Detect which cell encompasses the target text, then output its [X, Y] center coordinate. 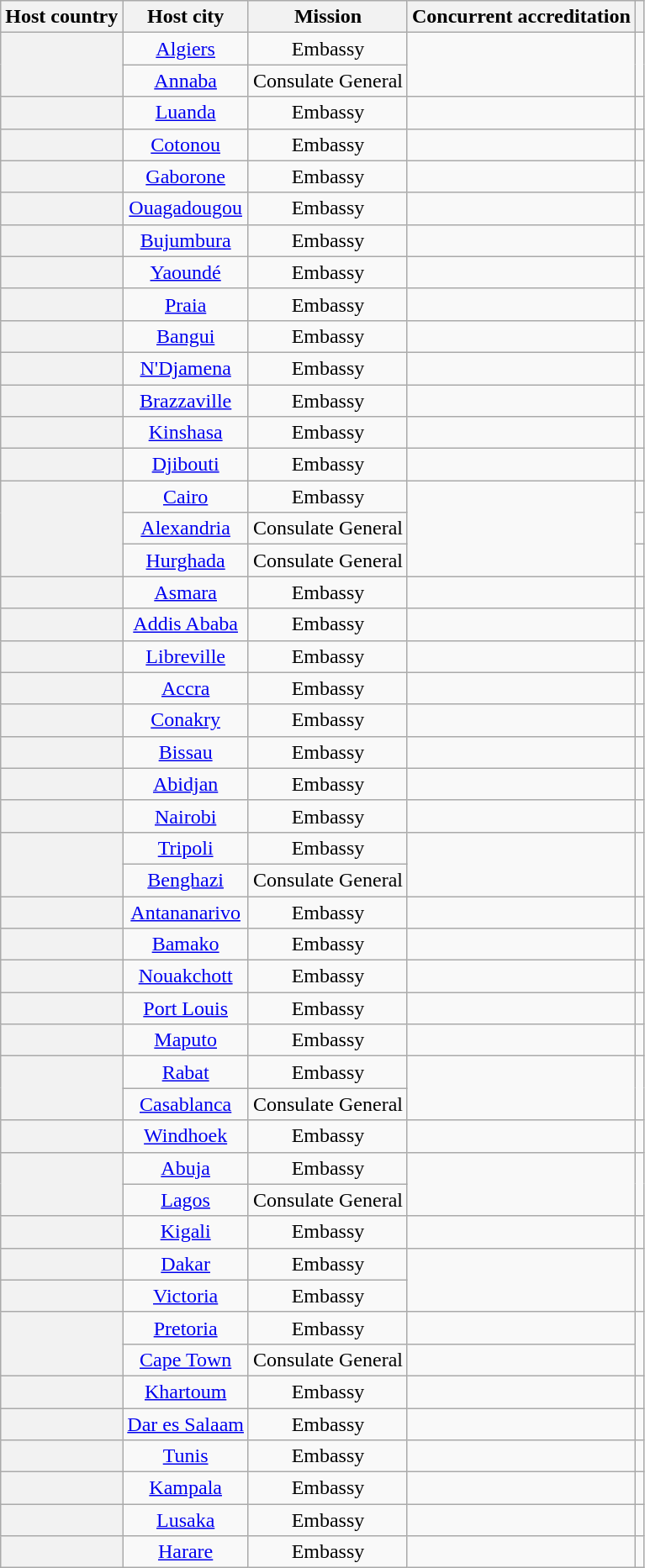
Cotonou [186, 145]
Nouakchott [186, 976]
Alexandria [186, 529]
Maputo [186, 1040]
Accra [186, 688]
Lusaka [186, 1520]
Host country [62, 17]
Benghazi [186, 880]
Abuja [186, 1168]
Bissau [186, 752]
Kinshasa [186, 433]
N'Djamena [186, 368]
Libreville [186, 656]
Host city [186, 17]
Rabat [186, 1072]
Algiers [186, 49]
Djibouti [186, 465]
Asmara [186, 592]
Lagos [186, 1200]
Cape Town [186, 1360]
Praia [186, 304]
Bamako [186, 944]
Abidjan [186, 784]
Hurghada [186, 560]
Luanda [186, 113]
Brazzaville [186, 401]
Tripoli [186, 848]
Victoria [186, 1296]
Dar es Salaam [186, 1424]
Port Louis [186, 1008]
Pretoria [186, 1328]
Cairo [186, 497]
Ouagadougou [186, 208]
Windhoek [186, 1136]
Casablanca [186, 1104]
Annaba [186, 81]
Kampala [186, 1488]
Mission [328, 17]
Antananarivo [186, 912]
Tunis [186, 1456]
Gaborone [186, 176]
Addis Ababa [186, 624]
Bangui [186, 336]
Nairobi [186, 816]
Harare [186, 1552]
Dakar [186, 1264]
Yaoundé [186, 272]
Khartoum [186, 1392]
Concurrent accreditation [521, 17]
Kigali [186, 1232]
Bujumbura [186, 240]
Conakry [186, 720]
